Locate the cell with the specified text and output its (x, y) center coordinate. 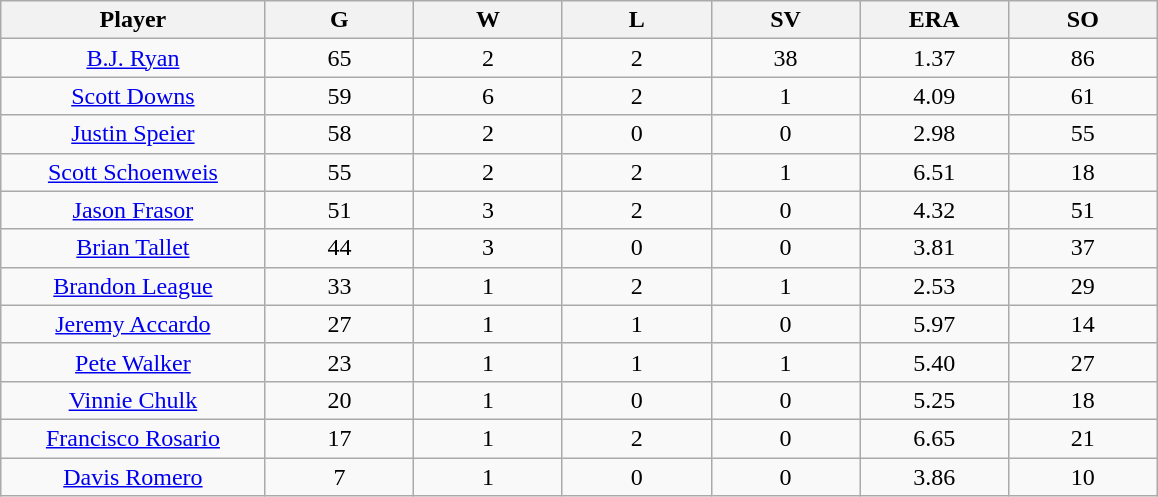
ERA (934, 20)
58 (340, 134)
86 (1084, 58)
61 (1084, 96)
2.98 (934, 134)
17 (340, 438)
Justin Speier (133, 134)
3.81 (934, 248)
44 (340, 248)
5.25 (934, 400)
10 (1084, 477)
29 (1084, 286)
38 (786, 58)
Pete Walker (133, 362)
Scott Downs (133, 96)
B.J. Ryan (133, 58)
5.40 (934, 362)
3.86 (934, 477)
65 (340, 58)
SO (1084, 20)
14 (1084, 324)
Jason Frasor (133, 210)
6.51 (934, 172)
Scott Schoenweis (133, 172)
Vinnie Chulk (133, 400)
5.97 (934, 324)
Francisco Rosario (133, 438)
Brian Tallet (133, 248)
4.09 (934, 96)
1.37 (934, 58)
Jeremy Accardo (133, 324)
4.32 (934, 210)
33 (340, 286)
37 (1084, 248)
7 (340, 477)
6.65 (934, 438)
59 (340, 96)
L (636, 20)
21 (1084, 438)
G (340, 20)
20 (340, 400)
6 (488, 96)
Player (133, 20)
Brandon League (133, 286)
2.53 (934, 286)
23 (340, 362)
W (488, 20)
Davis Romero (133, 477)
SV (786, 20)
